Capture the cell that displays the provided text and extract its [X, Y] central coordinate. 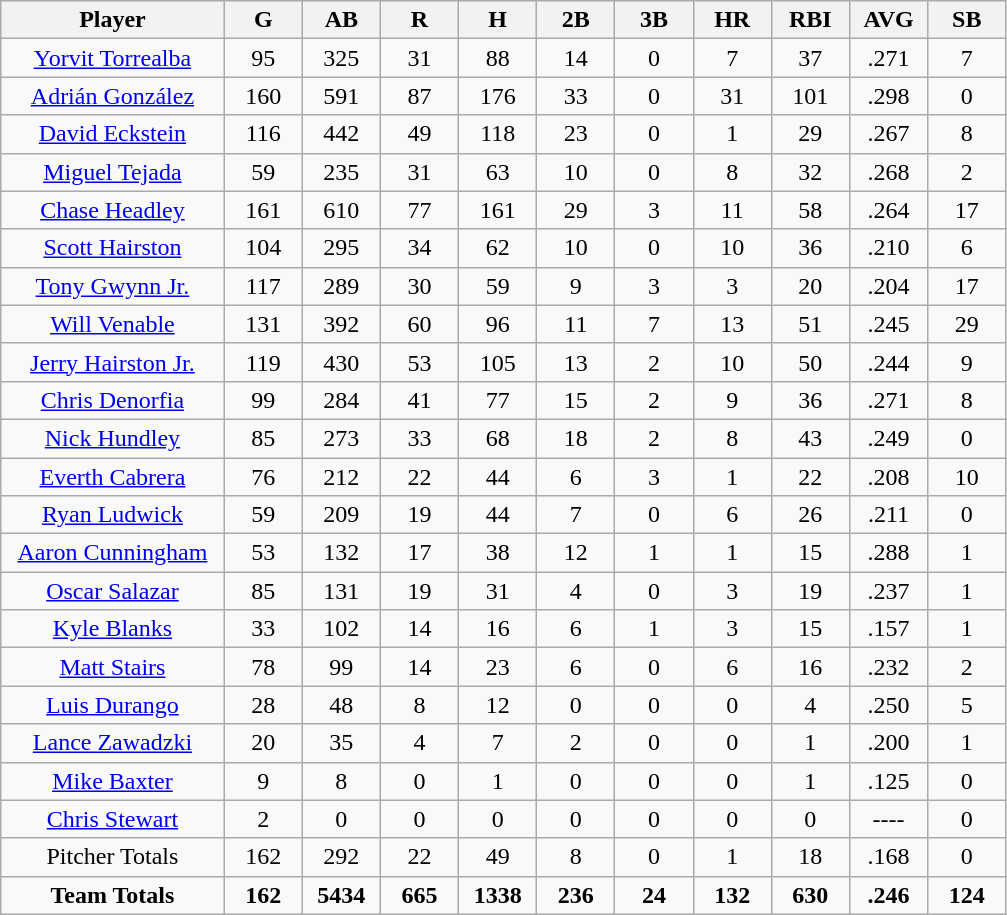
48 [341, 705]
Team Totals [112, 895]
Chris Stewart [112, 819]
Jerry Hairston Jr. [112, 362]
Tony Gwynn Jr. [112, 286]
591 [341, 96]
5 [967, 705]
RBI [810, 20]
442 [341, 134]
Pitcher Totals [112, 857]
325 [341, 58]
209 [341, 515]
AVG [888, 20]
SB [967, 20]
Ryan Ludwick [112, 515]
665 [419, 895]
50 [810, 362]
104 [263, 248]
26 [810, 515]
Chris Denorfia [112, 400]
.244 [888, 362]
87 [419, 96]
.298 [888, 96]
102 [341, 629]
.204 [888, 286]
392 [341, 324]
273 [341, 438]
Luis Durango [112, 705]
95 [263, 58]
35 [341, 743]
Everth Cabrera [112, 477]
.264 [888, 210]
.125 [888, 781]
Adrián González [112, 96]
Aaron Cunningham [112, 553]
Yorvit Torrealba [112, 58]
88 [498, 58]
289 [341, 286]
.157 [888, 629]
38 [498, 553]
236 [576, 895]
R [419, 20]
292 [341, 857]
295 [341, 248]
.245 [888, 324]
Nick Hundley [112, 438]
.249 [888, 438]
24 [654, 895]
.211 [888, 515]
AB [341, 20]
630 [810, 895]
1338 [498, 895]
Mike Baxter [112, 781]
116 [263, 134]
28 [263, 705]
68 [498, 438]
76 [263, 477]
H [498, 20]
.268 [888, 172]
Chase Headley [112, 210]
58 [810, 210]
105 [498, 362]
Will Venable [112, 324]
.246 [888, 895]
.168 [888, 857]
.208 [888, 477]
HR [732, 20]
60 [419, 324]
.232 [888, 667]
.210 [888, 248]
Lance Zawadzki [112, 743]
51 [810, 324]
124 [967, 895]
235 [341, 172]
Miguel Tejada [112, 172]
.267 [888, 134]
3B [654, 20]
37 [810, 58]
34 [419, 248]
.237 [888, 591]
118 [498, 134]
176 [498, 96]
43 [810, 438]
41 [419, 400]
.288 [888, 553]
---- [888, 819]
78 [263, 667]
610 [341, 210]
Player [112, 20]
160 [263, 96]
430 [341, 362]
2B [576, 20]
284 [341, 400]
32 [810, 172]
Scott Hairston [112, 248]
G [263, 20]
212 [341, 477]
62 [498, 248]
30 [419, 286]
.200 [888, 743]
.250 [888, 705]
Matt Stairs [112, 667]
Kyle Blanks [112, 629]
101 [810, 96]
5434 [341, 895]
Oscar Salazar [112, 591]
63 [498, 172]
119 [263, 362]
David Eckstein [112, 134]
96 [498, 324]
117 [263, 286]
